For the text-containing cell, return its midpoint in (X, Y) coordinate format. 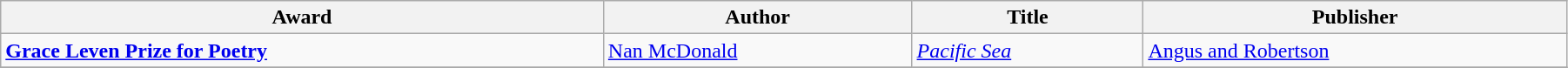
Pacific Sea (1028, 51)
Angus and Robertson (1356, 51)
Award (303, 17)
Grace Leven Prize for Poetry (303, 51)
Author (757, 17)
Nan McDonald (757, 51)
Title (1028, 17)
Publisher (1356, 17)
